Capture the cell that displays the provided text and extract its (X, Y) central coordinate. 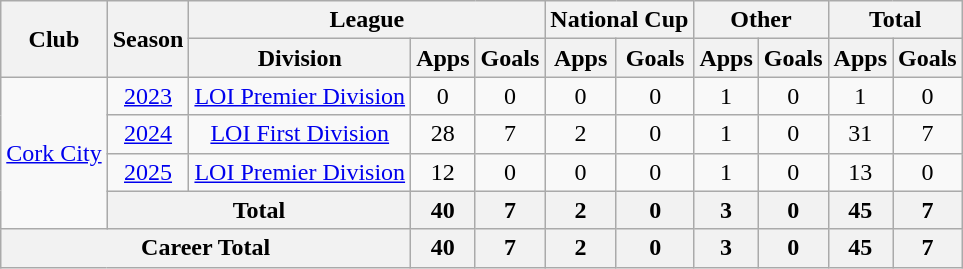
Division (300, 58)
National Cup (620, 20)
League (367, 20)
2025 (148, 172)
Other (761, 20)
2023 (148, 96)
12 (443, 172)
LOI First Division (300, 134)
Season (148, 39)
31 (860, 134)
Career Total (206, 248)
13 (860, 172)
28 (443, 134)
2024 (148, 134)
Club (54, 39)
Cork City (54, 153)
